Detect which cell encompasses the target text, then output its [x, y] center coordinate. 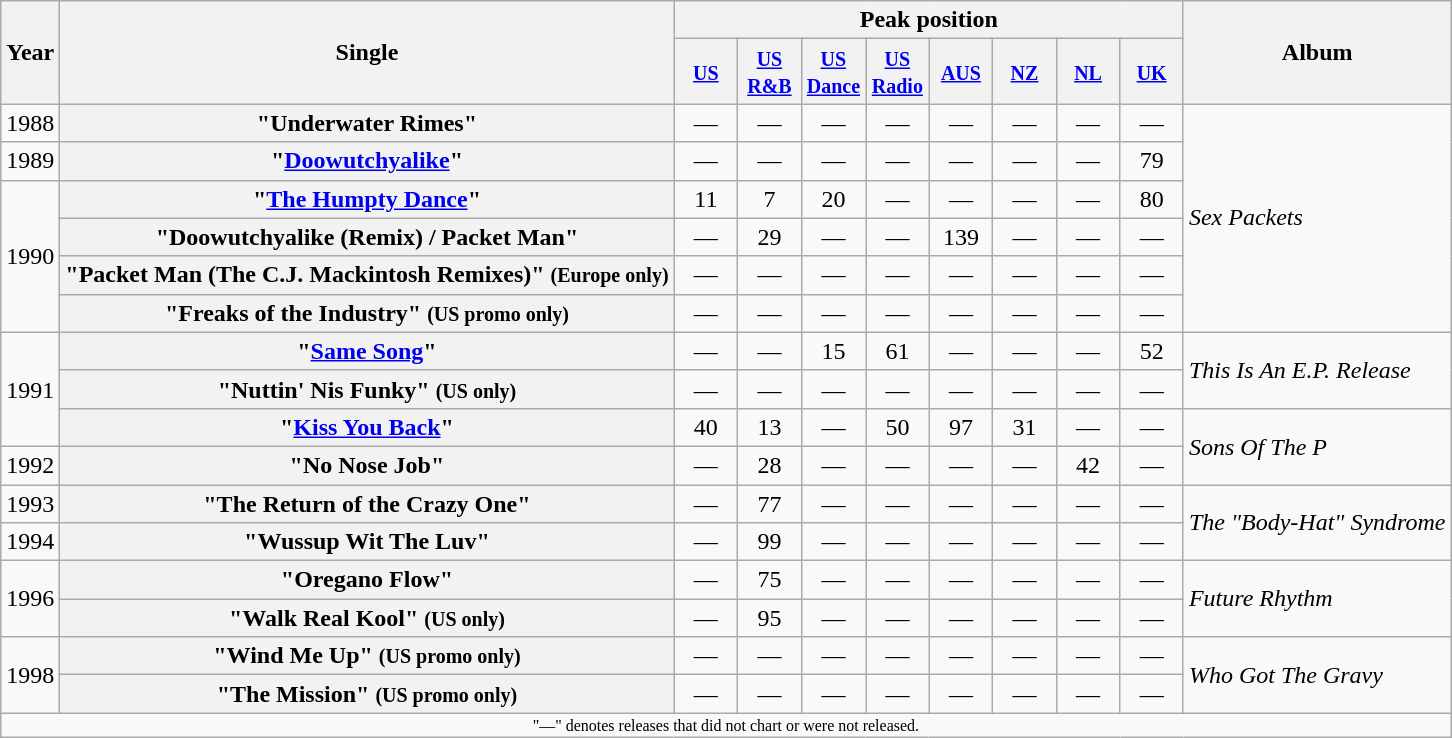
13 [770, 427]
1991 [30, 389]
"Doowutchyalike" [367, 161]
80 [1152, 199]
52 [1152, 351]
Sex Packets [1317, 218]
"Freaks of the Industry" (US promo only) [367, 313]
1992 [30, 465]
US Radio [898, 72]
NZ [1025, 72]
75 [770, 580]
1988 [30, 123]
"Wind Me Up" (US promo only) [367, 656]
Album [1317, 52]
"—" denotes releases that did not chart or were not released. [726, 725]
79 [1152, 161]
"Doowutchyalike (Remix) / Packet Man" [367, 237]
61 [898, 351]
Who Got The Gravy [1317, 675]
"Packet Man (The C.J. Mackintosh Remixes)" (Europe only) [367, 275]
1993 [30, 503]
"Oregano Flow" [367, 580]
20 [833, 199]
1996 [30, 599]
Future Rhythm [1317, 599]
"Nuttin' Nis Funky" (US only) [367, 389]
Single [367, 52]
"Same Song" [367, 351]
US [706, 72]
7 [770, 199]
1994 [30, 542]
77 [770, 503]
"The Return of the Crazy One" [367, 503]
"Kiss You Back" [367, 427]
40 [706, 427]
99 [770, 542]
95 [770, 618]
31 [1025, 427]
NL [1088, 72]
1998 [30, 675]
AUS [961, 72]
"Walk Real Kool" (US only) [367, 618]
US R&B [770, 72]
97 [961, 427]
"No Nose Job" [367, 465]
Peak position [928, 20]
"Underwater Rimes" [367, 123]
139 [961, 237]
1990 [30, 256]
Sons Of The P [1317, 446]
15 [833, 351]
"The Mission" (US promo only) [367, 694]
US Dance [833, 72]
This Is An E.P. Release [1317, 370]
50 [898, 427]
"The Humpty Dance" [367, 199]
28 [770, 465]
42 [1088, 465]
29 [770, 237]
Year [30, 52]
11 [706, 199]
"Wussup Wit The Luv" [367, 542]
UK [1152, 72]
The "Body-Hat" Syndrome [1317, 522]
1989 [30, 161]
